Capture the cell that displays the provided text and extract its [x, y] central coordinate. 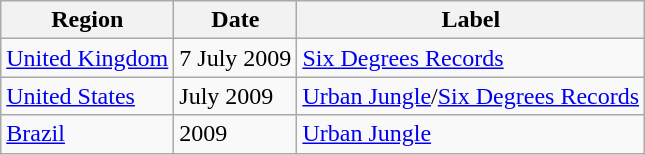
July 2009 [236, 96]
2009 [236, 134]
Brazil [88, 134]
Urban Jungle [471, 134]
7 July 2009 [236, 58]
United Kingdom [88, 58]
Six Degrees Records [471, 58]
Label [471, 20]
Date [236, 20]
United States [88, 96]
Region [88, 20]
Urban Jungle/Six Degrees Records [471, 96]
